Extract the (X, Y) coordinate from the center of the cell holding the provided text.  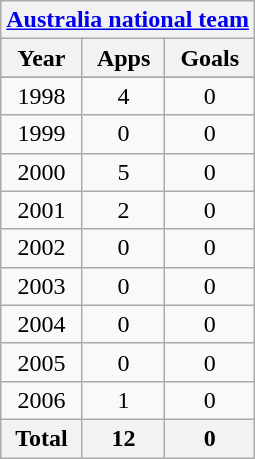
Apps (124, 58)
Total (42, 438)
2006 (42, 400)
1 (124, 400)
12 (124, 438)
Year (42, 58)
2001 (42, 210)
2000 (42, 172)
Australia national team (128, 20)
1999 (42, 134)
1998 (42, 96)
2005 (42, 362)
Goals (210, 58)
2003 (42, 286)
5 (124, 172)
2004 (42, 324)
2 (124, 210)
4 (124, 96)
2002 (42, 248)
